For the text-containing cell, return its midpoint in (X, Y) coordinate format. 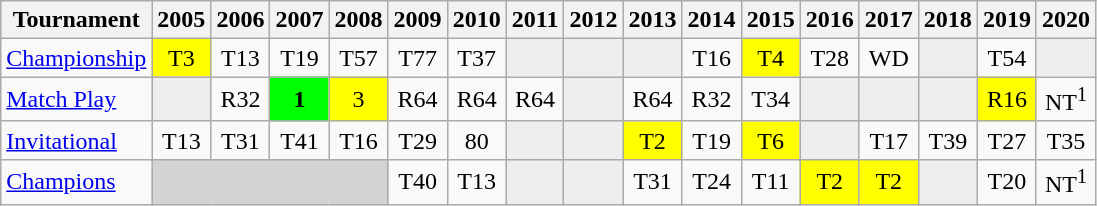
2017 (888, 20)
2020 (1066, 20)
T20 (1006, 182)
2005 (182, 20)
WD (888, 58)
T29 (418, 140)
3 (358, 100)
T77 (418, 58)
T3 (182, 58)
T57 (358, 58)
Match Play (76, 100)
2014 (712, 20)
T41 (300, 140)
80 (476, 140)
2006 (240, 20)
T24 (712, 182)
T35 (1066, 140)
Invitational (76, 140)
T6 (770, 140)
R16 (1006, 100)
2010 (476, 20)
2013 (652, 20)
Tournament (76, 20)
2007 (300, 20)
2012 (594, 20)
2019 (1006, 20)
2016 (830, 20)
T39 (948, 140)
1 (300, 100)
2008 (358, 20)
2015 (770, 20)
Champions (76, 182)
T37 (476, 58)
T4 (770, 58)
T28 (830, 58)
Championship (76, 58)
T34 (770, 100)
T11 (770, 182)
T40 (418, 182)
2011 (535, 20)
T17 (888, 140)
2018 (948, 20)
T54 (1006, 58)
2009 (418, 20)
T27 (1006, 140)
